Output the [x, y] coordinate of the center of the cell containing the given text.  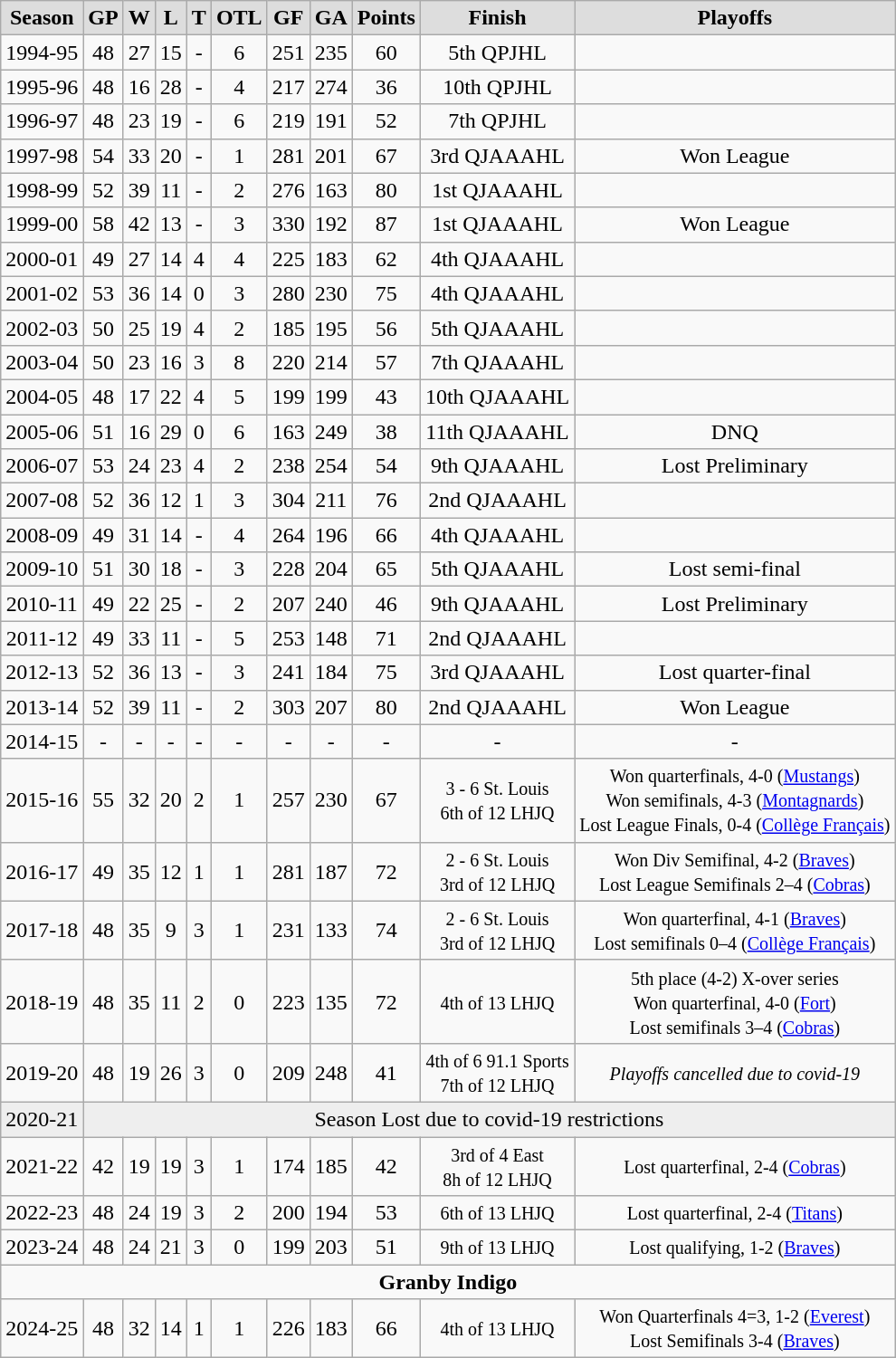
43 [386, 397]
2018-19 [42, 1001]
226 [288, 1329]
2021-22 [42, 1166]
5th place (4-2) X-over seriesWon quarterfinal, 4-0 (Fort)Lost semifinals 3–4 (Cobras) [735, 1001]
3rd of 4 East8h of 12 LHJQ [497, 1166]
2002-03 [42, 328]
56 [386, 328]
211 [331, 501]
276 [288, 190]
148 [331, 638]
195 [331, 328]
235 [331, 53]
2000-01 [42, 259]
26 [170, 1072]
304 [288, 501]
58 [103, 225]
65 [386, 569]
Won quarterfinals, 4-0 (Mustangs)Won semifinals, 4-3 (Montagnards)Lost League Finals, 0-4 (Collège Français) [735, 800]
Lost qualifying, 1-2 (Braves) [735, 1248]
2005-06 [42, 432]
11th QJAAAHL [497, 432]
1998-99 [42, 190]
2009-10 [42, 569]
OTL [239, 18]
2016-17 [42, 871]
71 [386, 638]
2014-15 [42, 741]
1999-00 [42, 225]
2011-12 [42, 638]
238 [288, 466]
7th QPJHL [497, 121]
220 [288, 362]
9 [170, 931]
1997-98 [42, 156]
Lost quarterfinal, 2-4 (Cobras) [735, 1166]
74 [386, 931]
253 [288, 638]
184 [331, 673]
200 [288, 1213]
2013-14 [42, 707]
1995-96 [42, 87]
201 [331, 156]
174 [288, 1166]
257 [288, 800]
6th of 13 LHJQ [497, 1213]
46 [386, 604]
133 [331, 931]
18 [170, 569]
196 [331, 535]
2024-25 [42, 1329]
60 [386, 53]
2008-09 [42, 535]
2023-24 [42, 1248]
Lost quarterfinal, 2-4 (Titans) [735, 1213]
280 [288, 293]
274 [331, 87]
2003-04 [42, 362]
Won Quarterfinals 4=3, 1-2 (Everest)Lost Semifinals 3-4 (Braves) [735, 1329]
55 [103, 800]
2022-23 [42, 1213]
9th of 13 LHJQ [497, 1248]
2010-11 [42, 604]
57 [386, 362]
Lost quarter-final [735, 673]
240 [331, 604]
2020-21 [42, 1119]
GP [103, 18]
214 [331, 362]
29 [170, 432]
W [139, 18]
1994-95 [42, 53]
191 [331, 121]
241 [288, 673]
Playoffs [735, 18]
10th QPJHL [497, 87]
135 [331, 1001]
2012-13 [42, 673]
223 [288, 1001]
254 [331, 466]
Granby Indigo [448, 1282]
Lost semi-final [735, 569]
GA [331, 18]
187 [331, 871]
249 [331, 432]
30 [139, 569]
2015-16 [42, 800]
Points [386, 18]
204 [331, 569]
2007-08 [42, 501]
4th of 6 91.1 Sports7th of 12 LHJQ [497, 1072]
225 [288, 259]
76 [386, 501]
248 [331, 1072]
38 [386, 432]
Season Lost due to covid-19 restrictions [489, 1119]
203 [331, 1248]
192 [331, 225]
10th QJAAAHL [497, 397]
231 [288, 931]
62 [386, 259]
228 [288, 569]
15 [170, 53]
5th QPJHL [497, 53]
Finish [497, 18]
Won quarterfinal, 4-1 (Braves)Lost semifinals 0–4 (Collège Français) [735, 931]
21 [170, 1248]
Playoffs cancelled due to covid-19 [735, 1072]
31 [139, 535]
17 [139, 397]
3 - 6 St. Louis6th of 12 LHJQ [497, 800]
330 [288, 225]
Won Div Semifinal, 4-2 (Braves)Lost League Semifinals 2–4 (Cobras) [735, 871]
217 [288, 87]
2006-07 [42, 466]
2019-20 [42, 1072]
87 [386, 225]
209 [288, 1072]
7th QJAAAHL [497, 362]
194 [331, 1213]
L [170, 18]
1996-97 [42, 121]
DNQ [735, 432]
Season [42, 18]
2001-02 [42, 293]
303 [288, 707]
2017-18 [42, 931]
41 [386, 1072]
T [199, 18]
264 [288, 535]
28 [170, 87]
219 [288, 121]
8 [239, 362]
2004-05 [42, 397]
251 [288, 53]
GF [288, 18]
